From the cell containing the given text, extract its center point as (X, Y) coordinate. 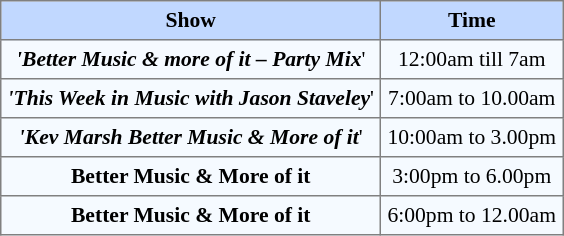
'This Week in Music with Jason Staveley' (191, 98)
12:00am till 7am (472, 60)
3:00pm to 6.00pm (472, 176)
10:00am to 3.00pm (472, 138)
6:00pm to 12.00am (472, 216)
Show (191, 20)
'Kev Marsh Better Music & More of it' (191, 138)
7:00am to 10.00am (472, 98)
'Better Music & more of it – Party Mix' (191, 60)
Time (472, 20)
